For the text-containing cell, return its midpoint in (x, y) coordinate format. 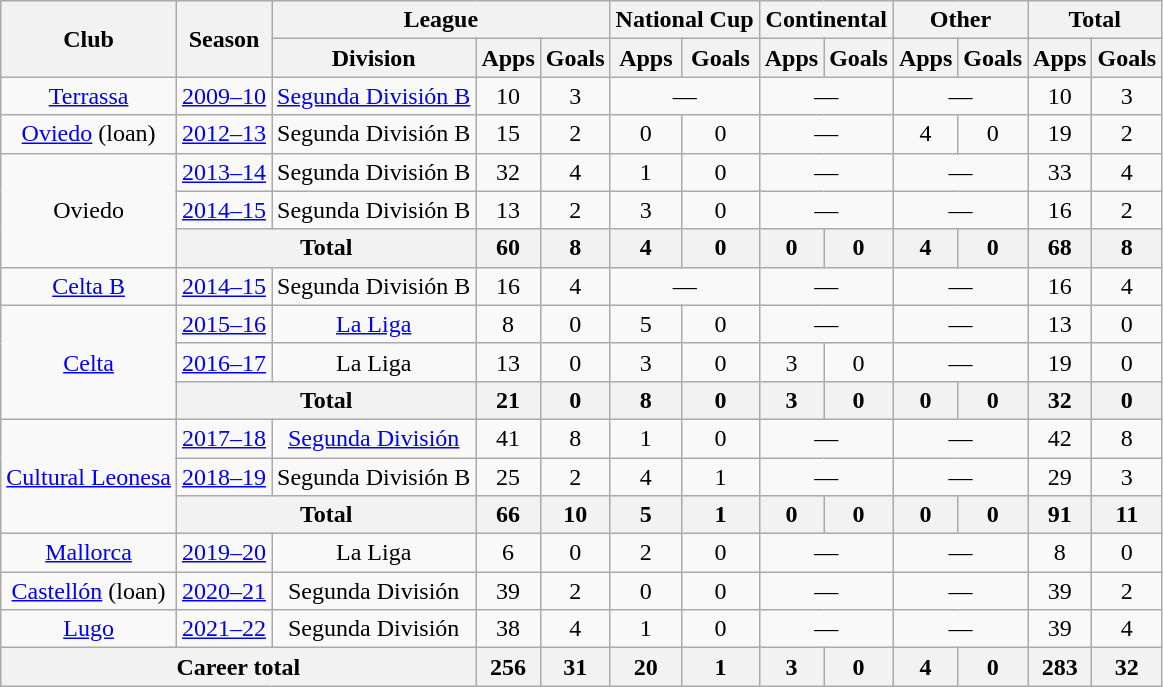
91 (1060, 515)
Continental (826, 20)
Terrassa (89, 96)
Castellón (loan) (89, 591)
41 (508, 438)
Celta (89, 362)
42 (1060, 438)
6 (508, 553)
68 (1060, 248)
Oviedo (loan) (89, 134)
Cultural Leonesa (89, 476)
Season (224, 39)
Mallorca (89, 553)
256 (508, 667)
33 (1060, 172)
Division (374, 58)
Other (960, 20)
2015–16 (224, 324)
29 (1060, 477)
2012–13 (224, 134)
National Cup (684, 20)
2017–18 (224, 438)
Club (89, 39)
Oviedo (89, 210)
11 (1127, 515)
2009–10 (224, 96)
Celta B (89, 286)
31 (575, 667)
15 (508, 134)
20 (646, 667)
2020–21 (224, 591)
21 (508, 400)
2021–22 (224, 629)
League (442, 20)
2016–17 (224, 362)
25 (508, 477)
60 (508, 248)
Lugo (89, 629)
2013–14 (224, 172)
2018–19 (224, 477)
66 (508, 515)
2019–20 (224, 553)
283 (1060, 667)
38 (508, 629)
Career total (238, 667)
